Pinpoint the cell where the given text exists, returning its [x, y] midpoint coordinate. 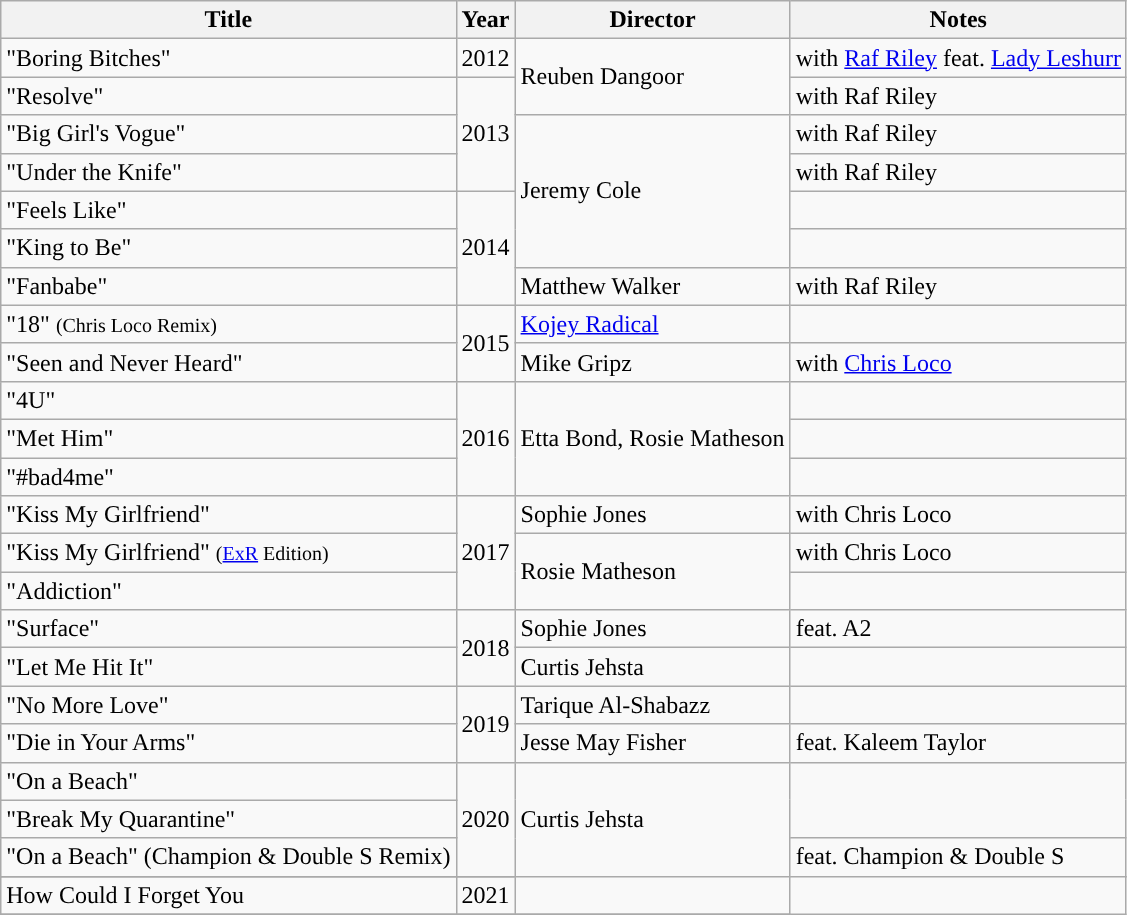
feat. Kaleem Taylor [958, 743]
Mike Gripz [652, 362]
2013 [486, 134]
2020 [486, 819]
How Could I Forget You [228, 895]
2021 [486, 895]
"#bad4me" [228, 477]
2019 [486, 724]
"Die in Your Arms" [228, 743]
with Raf Riley feat. Lady Leshurr [958, 58]
2018 [486, 648]
"Fanbabe" [228, 286]
Jeremy Cole [652, 191]
Kojey Radical [652, 324]
Notes [958, 20]
Jesse May Fisher [652, 743]
"Break My Quarantine" [228, 819]
2016 [486, 438]
Rosie Matheson [652, 572]
"18" (Chris Loco Remix) [228, 324]
2015 [486, 343]
"Resolve" [228, 96]
"Big Girl's Vogue" [228, 134]
feat. Champion & Double S [958, 857]
Title [228, 20]
"Kiss My Girlfriend" (ExR Edition) [228, 553]
"Kiss My Girlfriend" [228, 515]
"Met Him" [228, 438]
"Under the Knife" [228, 172]
2017 [486, 553]
Reuben Dangoor [652, 77]
"King to Be" [228, 248]
"Surface" [228, 629]
2014 [486, 248]
Director [652, 20]
"Addiction" [228, 591]
"On a Beach" (Champion & Double S Remix) [228, 857]
Matthew Walker [652, 286]
feat. A2 [958, 629]
2012 [486, 58]
"Seen and Never Heard" [228, 362]
"On a Beach" [228, 781]
Tarique Al-Shabazz [652, 705]
"Boring Bitches" [228, 58]
"Feels Like" [228, 210]
"4U" [228, 400]
Etta Bond, Rosie Matheson [652, 438]
"No More Love" [228, 705]
Year [486, 20]
"Let Me Hit It" [228, 667]
